Return the [X, Y] coordinate for the center point of the cell that contains the specified text.  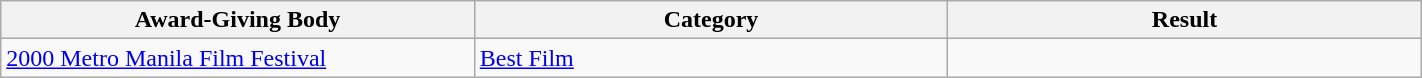
Category [710, 20]
Result [1185, 20]
Award-Giving Body [238, 20]
Best Film [710, 58]
2000 Metro Manila Film Festival [238, 58]
